Return the (x, y) coordinate for the center point of the cell that contains the specified text.  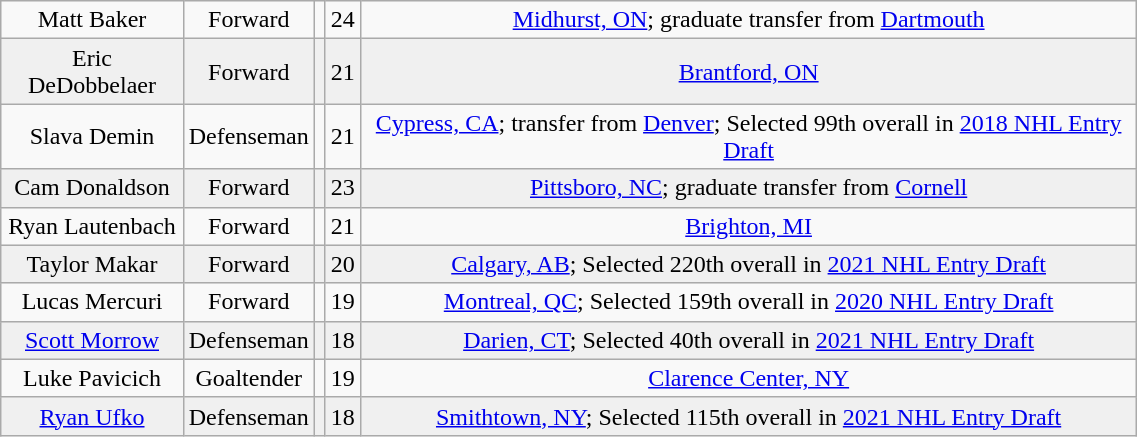
Matt Baker (92, 20)
Cypress, CA; transfer from Denver; Selected 99th overall in 2018 NHL Entry Draft (748, 136)
Scott Morrow (92, 340)
Taylor Makar (92, 264)
Goaltender (248, 378)
Clarence Center, NY (748, 378)
Brantford, ON (748, 72)
Pittsboro, NC; graduate transfer from Cornell (748, 188)
20 (342, 264)
Darien, CT; Selected 40th overall in 2021 NHL Entry Draft (748, 340)
23 (342, 188)
24 (342, 20)
Cam Donaldson (92, 188)
Ryan Ufko (92, 416)
Slava Demin (92, 136)
Calgary, AB; Selected 220th overall in 2021 NHL Entry Draft (748, 264)
Brighton, MI (748, 226)
Montreal, QC; Selected 159th overall in 2020 NHL Entry Draft (748, 302)
Midhurst, ON; graduate transfer from Dartmouth (748, 20)
Luke Pavicich (92, 378)
Smithtown, NY; Selected 115th overall in 2021 NHL Entry Draft (748, 416)
Lucas Mercuri (92, 302)
Ryan Lautenbach (92, 226)
Eric DeDobbelaer (92, 72)
